Capture the cell that displays the provided text and extract its [x, y] central coordinate. 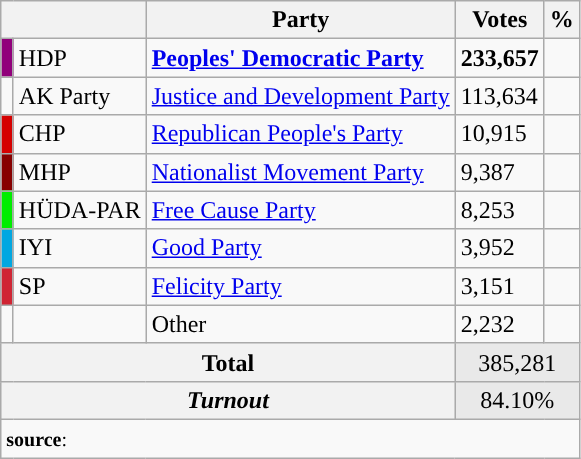
113,634 [500, 96]
233,657 [500, 58]
Good Party [300, 248]
MHP [80, 172]
Turnout [228, 400]
Free Cause Party [300, 210]
2,232 [500, 324]
Total [228, 362]
385,281 [517, 362]
IYI [80, 248]
84.10% [517, 400]
10,915 [500, 134]
Other [300, 324]
Votes [500, 20]
CHP [80, 134]
SP [80, 286]
Felicity Party [300, 286]
9,387 [500, 172]
Nationalist Movement Party [300, 172]
AK Party [80, 96]
source: [290, 438]
3,952 [500, 248]
HÜDA-PAR [80, 210]
3,151 [500, 286]
Justice and Development Party [300, 96]
Peoples' Democratic Party [300, 58]
8,253 [500, 210]
Republican People's Party [300, 134]
Party [300, 20]
HDP [80, 58]
% [562, 20]
